Pinpoint the cell where the given text exists, returning its (x, y) midpoint coordinate. 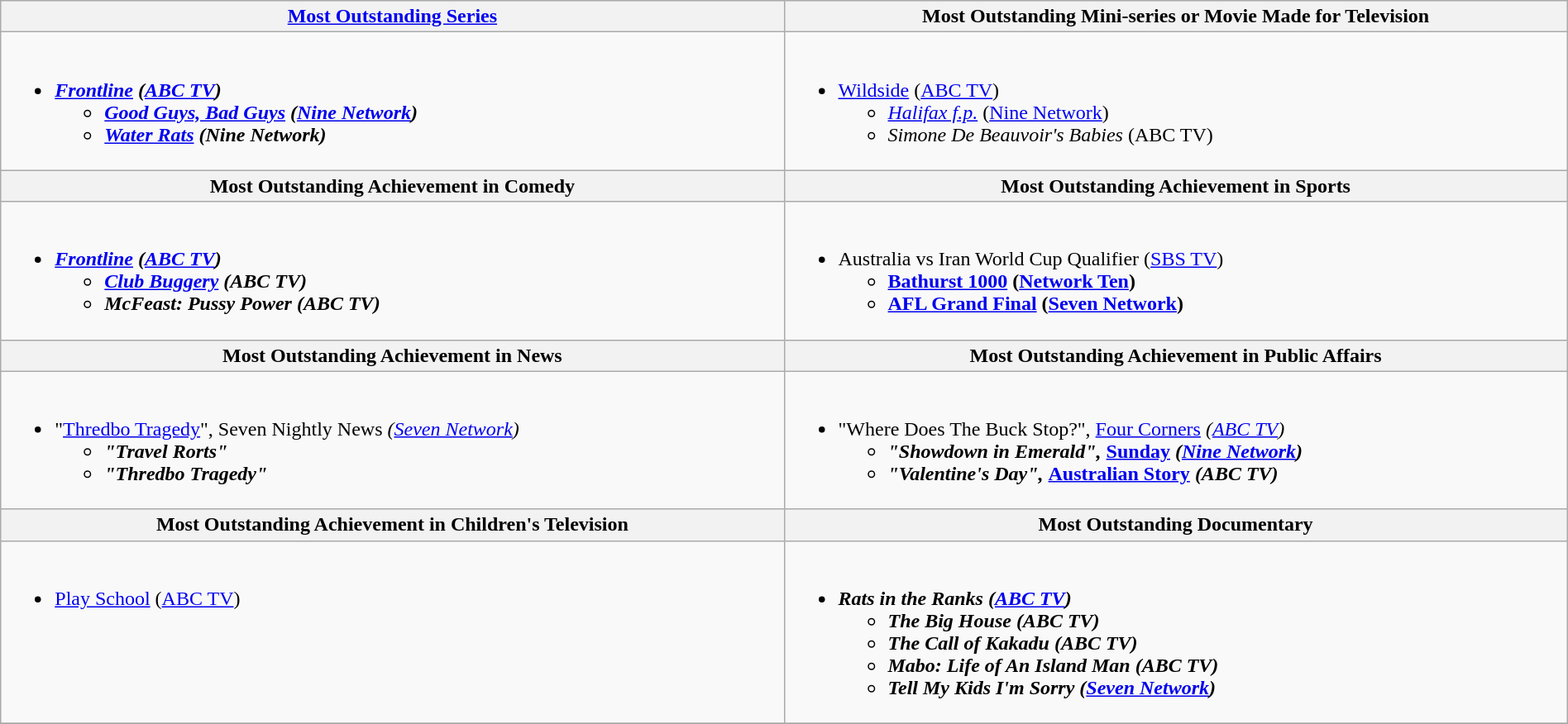
"Where Does The Buck Stop?", Four Corners (ABC TV)"Showdown in Emerald", Sunday (Nine Network)"Valentine's Day", Australian Story (ABC TV) (1176, 440)
Frontline (ABC TV)Club Buggery (ABC TV)McFeast: Pussy Power (ABC TV) (392, 271)
Wildside (ABC TV)Halifax f.p. (Nine Network)Simone De Beauvoir's Babies (ABC TV) (1176, 101)
Rats in the Ranks (ABC TV)The Big House (ABC TV)The Call of Kakadu (ABC TV)Mabo: Life of An Island Man (ABC TV)Tell My Kids I'm Sorry (Seven Network) (1176, 631)
Most Outstanding Series (392, 17)
Play School (ABC TV) (392, 631)
Australia vs Iran World Cup Qualifier (SBS TV)Bathurst 1000 (Network Ten)AFL Grand Final (Seven Network) (1176, 271)
Most Outstanding Achievement in Children's Television (392, 525)
"Thredbo Tragedy", Seven Nightly News (Seven Network)"Travel Rorts""Thredbo Tragedy" (392, 440)
Most Outstanding Achievement in Public Affairs (1176, 355)
Most Outstanding Documentary (1176, 525)
Frontline (ABC TV)Good Guys, Bad Guys (Nine Network)Water Rats (Nine Network) (392, 101)
Most Outstanding Achievement in News (392, 355)
Most Outstanding Mini-series or Movie Made for Television (1176, 17)
Most Outstanding Achievement in Comedy (392, 186)
Most Outstanding Achievement in Sports (1176, 186)
